Provide the (x, y) coordinate of the cell's center where the given text is located.  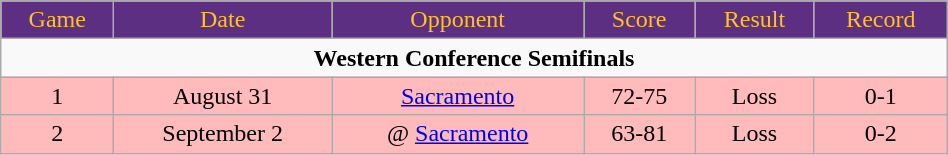
Opponent (458, 20)
@ Sacramento (458, 134)
Date (223, 20)
63-81 (640, 134)
0-2 (880, 134)
72-75 (640, 96)
0-1 (880, 96)
August 31 (223, 96)
2 (58, 134)
Record (880, 20)
Sacramento (458, 96)
Game (58, 20)
Result (755, 20)
1 (58, 96)
Score (640, 20)
Western Conference Semifinals (474, 58)
September 2 (223, 134)
